Capture the cell that displays the provided text and extract its (X, Y) central coordinate. 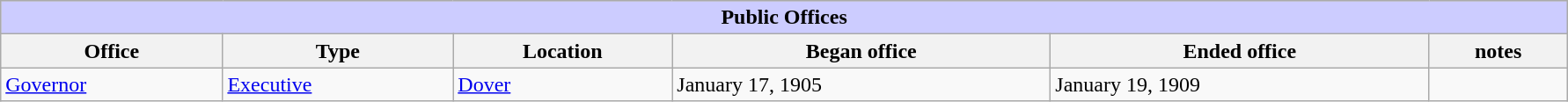
January 17, 1905 (861, 84)
Type (338, 51)
Governor (112, 84)
Location (563, 51)
Public Offices (785, 18)
Began office (861, 51)
Executive (338, 84)
Ended office (1240, 51)
Dover (563, 84)
January 19, 1909 (1240, 84)
notes (1498, 51)
Office (112, 51)
